Detect which cell encompasses the target text, then output its [X, Y] center coordinate. 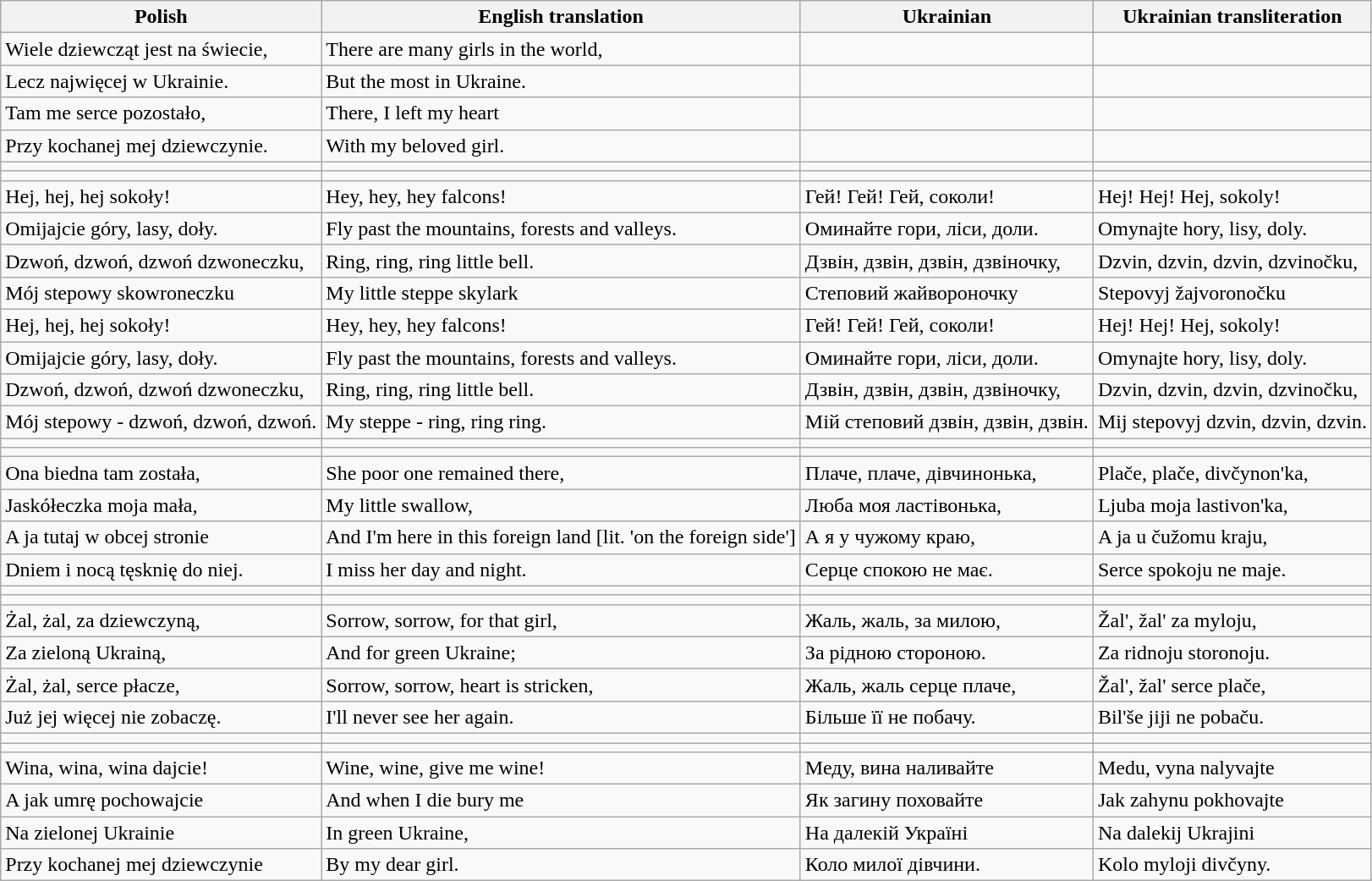
There are many girls in the world, [562, 49]
Żal, żal, serce płacze, [161, 685]
Jaskółeczka moja mała, [161, 505]
Серце спокою не має. [947, 570]
Tam me serce pozostało, [161, 113]
Жаль, жаль, за милою, [947, 620]
Już jej więcej nie zobaczę. [161, 717]
Більше її не побачу. [947, 717]
Kolo myloji divčyny. [1232, 865]
And when I die bury me [562, 801]
My little steppe skylark [562, 293]
Lecz najwięcej w Ukrainie. [161, 81]
Za zieloną Ukrainą, [161, 652]
Як загину поховайте [947, 801]
By my dear girl. [562, 865]
Przy kochanej mej dziewczynie [161, 865]
Mij stepovyj dzvin, dzvin, dzvin. [1232, 422]
Za ridnoju storonoju. [1232, 652]
Wiele dziewcząt jest na świecie, [161, 49]
На далекій Україні [947, 833]
A ja tutaj w obcej stronie [161, 537]
Stepovyj žajvoronočku [1232, 293]
Sorrow, sorrow, heart is stricken, [562, 685]
Wine, wine, give me wine! [562, 768]
And for green Ukraine; [562, 652]
Bil'še jiji ne pobaču. [1232, 717]
Ona biedna tam została, [161, 473]
My little swallow, [562, 505]
Žal', žal' serce plače, [1232, 685]
Ukrainian [947, 17]
Жаль, жаль серце плаче, [947, 685]
Na zielonej Ukrainie [161, 833]
Jak zahynu pokhovajte [1232, 801]
Mój stepowy - dzwoń, dzwoń, dzwoń. [161, 422]
За рідною стороною. [947, 652]
Przy kochanej mej dziewczynie. [161, 146]
Ukrainian transliteration [1232, 17]
Serce spokoju ne maje. [1232, 570]
Mój stepowy skowroneczku [161, 293]
Меду, вина наливайте [947, 768]
And I'm here in this foreign land [lit. 'on the foreign side'] [562, 537]
Žal', žal' za myloju, [1232, 620]
With my beloved girl. [562, 146]
A jak umrę pochowajcie [161, 801]
Polish [161, 17]
But the most in Ukraine. [562, 81]
Medu, vyna nalyvajte [1232, 768]
English translation [562, 17]
А я у чужому краю, [947, 537]
There, I left my heart [562, 113]
Plače, plače, divčynon'ka, [1232, 473]
I'll never see her again. [562, 717]
Коло милої дівчини. [947, 865]
Степовий жайвороночку [947, 293]
Sorrow, sorrow, for that girl, [562, 620]
Wina, wina, wina dajcie! [161, 768]
Мій степовий дзвін, дзвін, дзвін. [947, 422]
Na dalekij Ukrajini [1232, 833]
Люба моя ластівонька, [947, 505]
I miss her day and night. [562, 570]
Dniem i nocą tęsknię do niej. [161, 570]
A ja u čužomu kraju, [1232, 537]
She poor one remained there, [562, 473]
My steppe - ring, ring ring. [562, 422]
In green Ukraine, [562, 833]
Плаче, плаче, дівчинонька, [947, 473]
Ljuba moja lastivon'ka, [1232, 505]
Żal, żal, za dziewczyną, [161, 620]
